Pinpoint the cell where the given text exists, returning its [x, y] midpoint coordinate. 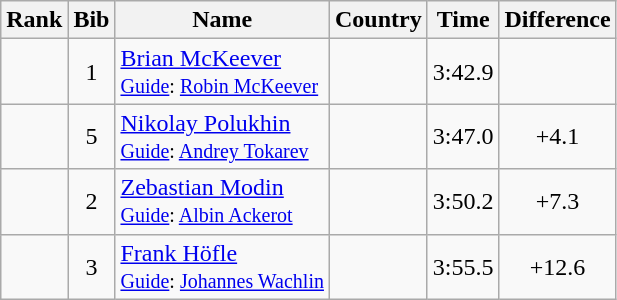
Nikolay PolukhinGuide: Andrey Tokarev [222, 136]
2 [92, 202]
3:42.9 [463, 72]
5 [92, 136]
3:50.2 [463, 202]
Frank HöfleGuide: Johannes Wachlin [222, 266]
3 [92, 266]
3:47.0 [463, 136]
Country [378, 20]
1 [92, 72]
Rank [34, 20]
Brian McKeeverGuide: Robin McKeever [222, 72]
Bib [92, 20]
+12.6 [558, 266]
Time [463, 20]
+7.3 [558, 202]
Name [222, 20]
Difference [558, 20]
+4.1 [558, 136]
3:55.5 [463, 266]
Zebastian ModinGuide: Albin Ackerot [222, 202]
